For the text-containing cell, return its midpoint in [x, y] coordinate format. 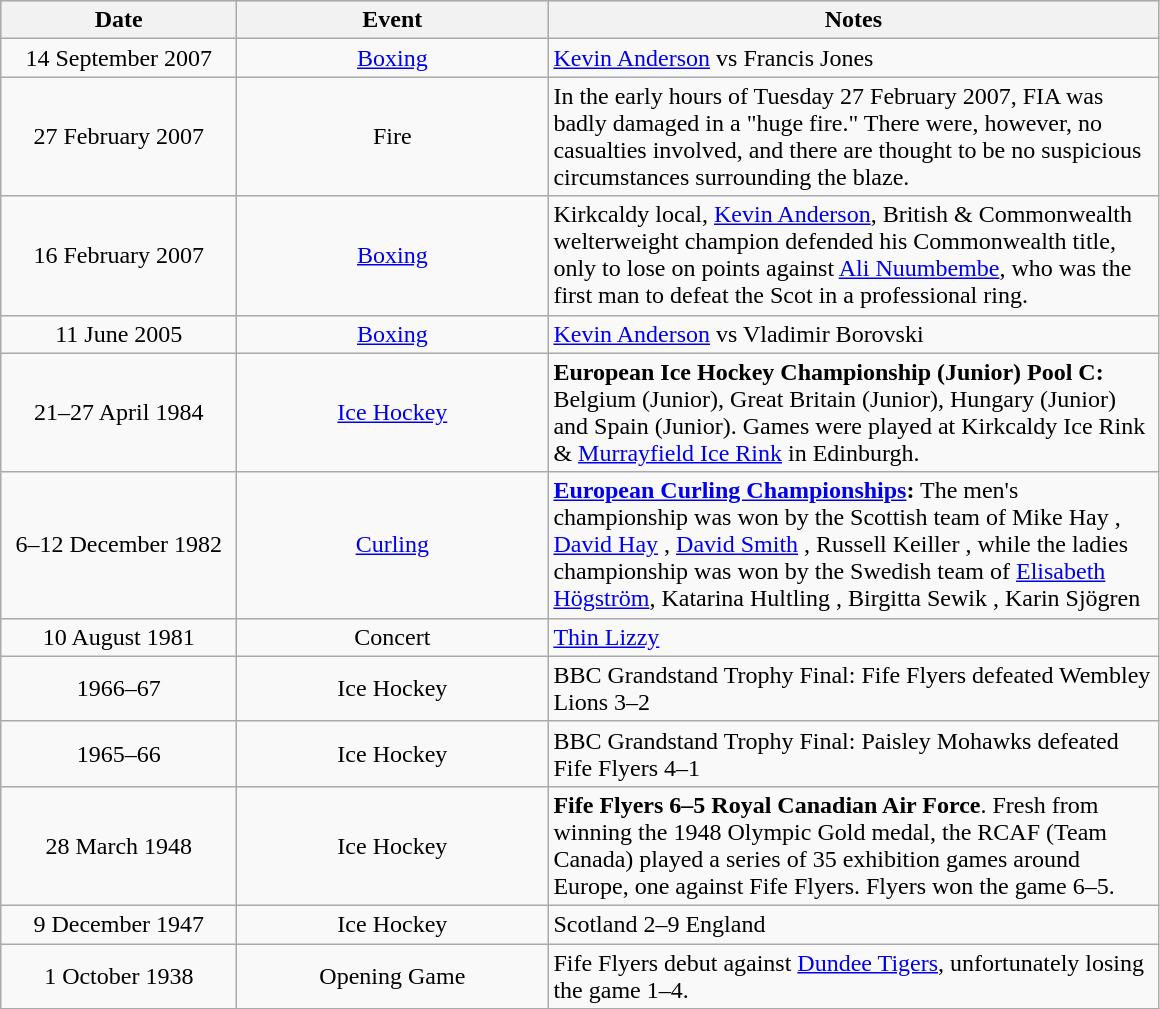
Notes [854, 20]
1 October 1938 [119, 976]
1965–66 [119, 754]
16 February 2007 [119, 256]
Kevin Anderson vs Vladimir Borovski [854, 334]
21–27 April 1984 [119, 412]
BBC Grandstand Trophy Final: Paisley Mohawks defeated Fife Flyers 4–1 [854, 754]
27 February 2007 [119, 136]
9 December 1947 [119, 924]
Fire [392, 136]
Scotland 2–9 England [854, 924]
11 June 2005 [119, 334]
14 September 2007 [119, 58]
Event [392, 20]
Opening Game [392, 976]
Concert [392, 637]
BBC Grandstand Trophy Final: Fife Flyers defeated Wembley Lions 3–2 [854, 688]
Date [119, 20]
Fife Flyers debut against Dundee Tigers, unfortunately losing the game 1–4. [854, 976]
Curling [392, 545]
28 March 1948 [119, 846]
6–12 December 1982 [119, 545]
Kevin Anderson vs Francis Jones [854, 58]
1966–67 [119, 688]
10 August 1981 [119, 637]
Thin Lizzy [854, 637]
